Provide the [x, y] coordinate of the cell's center where the given text is located.  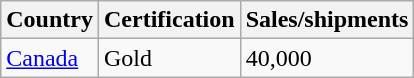
Certification [169, 20]
Country [50, 20]
Sales/shipments [327, 20]
40,000 [327, 58]
Canada [50, 58]
Gold [169, 58]
